Determine the (X, Y) coordinate at the center of the cell enclosing the given text.  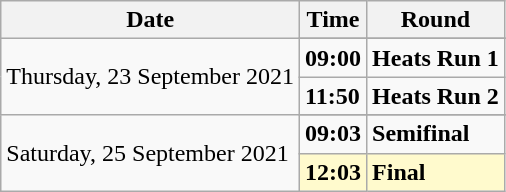
Semifinal (436, 134)
Round (436, 20)
12:03 (334, 172)
Time (334, 20)
Date (150, 20)
Heats Run 1 (436, 58)
Saturday, 25 September 2021 (150, 153)
Thursday, 23 September 2021 (150, 77)
11:50 (334, 96)
09:03 (334, 134)
Final (436, 172)
Heats Run 2 (436, 96)
09:00 (334, 58)
